Output the (X, Y) coordinate of the center of the cell containing the given text.  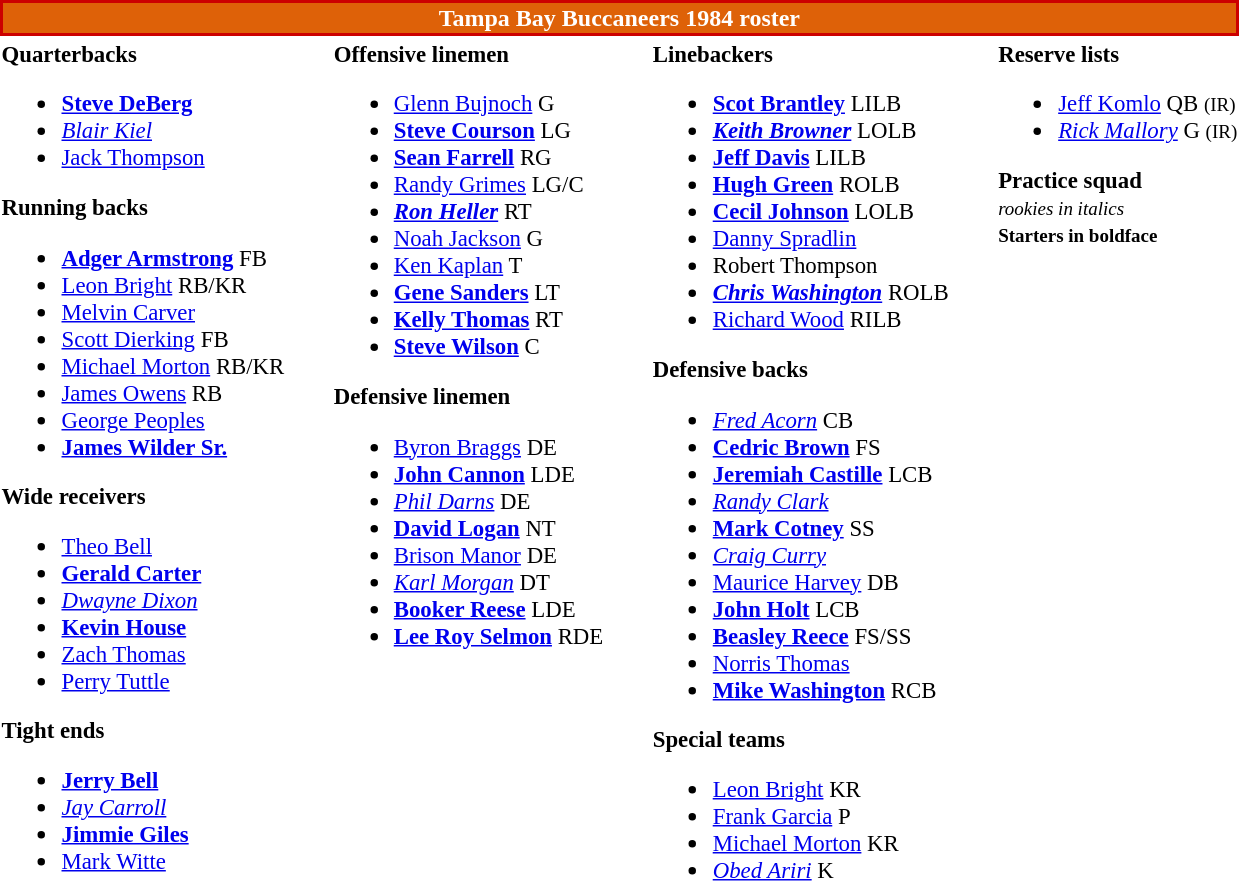
Tampa Bay Buccaneers 1984 roster (620, 18)
